Capture the cell that displays the provided text and extract its [x, y] central coordinate. 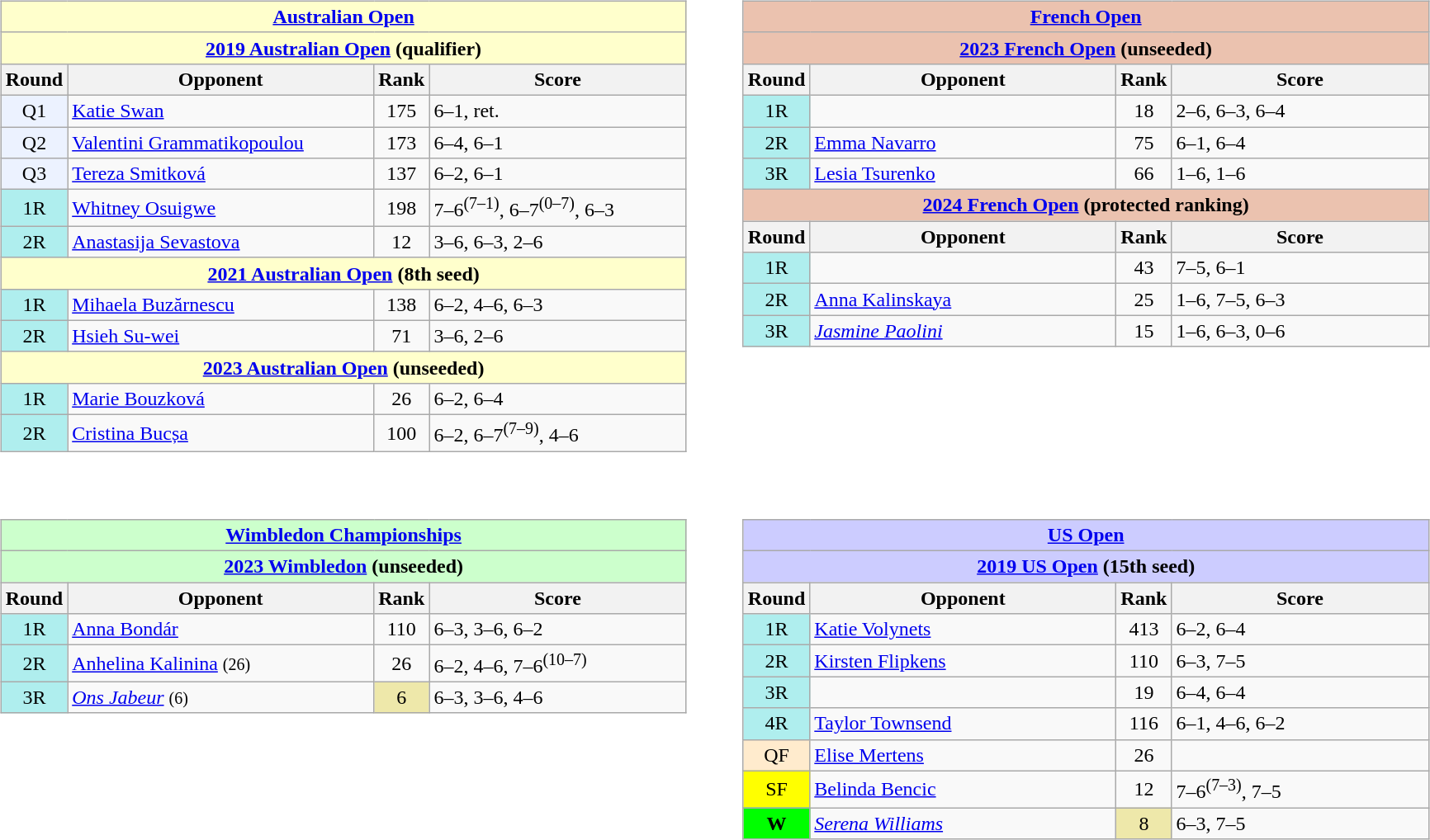
2023 French Open (unseeded) [1086, 48]
Q2 [34, 143]
116 [1144, 724]
6–2, 6–1 [558, 174]
6–3, 3–6, 4–6 [558, 697]
W [776, 823]
2021 Australian Open (8th seed) [343, 273]
6–1, 4–6, 6–2 [1300, 724]
Anna Bondár [221, 630]
Katie Volynets [963, 630]
Serena Williams [963, 823]
66 [1144, 174]
198 [401, 208]
Taylor Townsend [963, 724]
6–2, 6–7(7–9), 4–6 [558, 434]
7–6(7–1), 6–7(0–7), 6–3 [558, 208]
Anna Kalinskaya [963, 300]
43 [1144, 268]
Q1 [34, 111]
2019 US Open (15th seed) [1086, 567]
71 [401, 336]
Belinda Bencic [963, 789]
Whitney Osuigwe [221, 208]
19 [1144, 692]
Kirsten Flipkens [963, 661]
18 [1144, 111]
3–6, 2–6 [558, 336]
2023 Australian Open (unseeded) [343, 367]
Marie Bouzková [221, 399]
1–6, 7–5, 6–3 [1300, 300]
4R [776, 724]
15 [1144, 331]
100 [401, 434]
413 [1144, 630]
Katie Swan [221, 111]
SF [776, 789]
QF [776, 755]
175 [401, 111]
6–4, 6–4 [1300, 692]
6–1, ret. [558, 111]
Elise Mertens [963, 755]
Mihaela Buzărnescu [221, 304]
1–6, 1–6 [1300, 174]
Anhelina Kalinina (26) [221, 663]
Jasmine Paolini [963, 331]
75 [1144, 143]
Australian Open [343, 17]
Emma Navarro [963, 143]
6–3, 3–6, 6–2 [558, 630]
Lesia Tsurenko [963, 174]
US Open [1086, 536]
6 [401, 697]
Q3 [34, 174]
137 [401, 174]
25 [1144, 300]
2019 Australian Open (qualifier) [343, 48]
6–2, 4–6, 7–6(10–7) [558, 663]
2–6, 6–3, 6–4 [1300, 111]
8 [1144, 823]
Valentini Grammatikopoulou [221, 143]
Tereza Smitková [221, 174]
1–6, 6–3, 0–6 [1300, 331]
7–6(7–3), 7–5 [1300, 789]
Cristina Bucșa [221, 434]
Ons Jabeur (6) [221, 697]
138 [401, 304]
French Open [1086, 17]
2024 French Open (protected ranking) [1086, 205]
7–5, 6–1 [1300, 268]
Anastasija Sevastova [221, 242]
6–1, 6–4 [1300, 143]
Hsieh Su-wei [221, 336]
3–6, 6–3, 2–6 [558, 242]
6–2, 4–6, 6–3 [558, 304]
2023 Wimbledon (unseeded) [343, 567]
6–4, 6–1 [558, 143]
173 [401, 143]
Wimbledon Championships [343, 536]
